Provide the (x, y) coordinate of the cell's center where the given text is located.  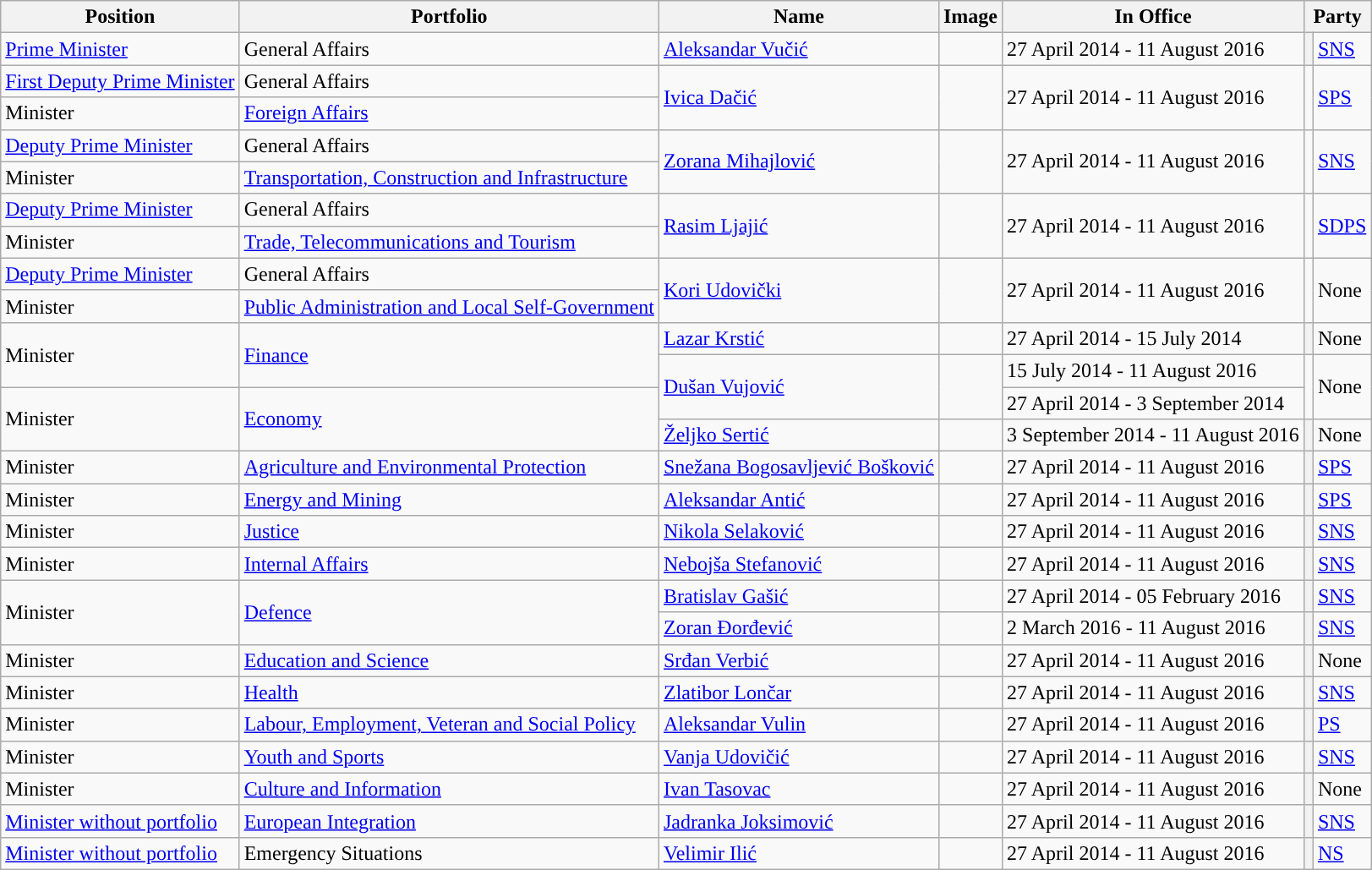
Aleksandar Vulin (798, 725)
Energy and Mining (449, 500)
Party (1337, 17)
Nebojša Stefanović (798, 564)
Ivica Dačić (798, 97)
Aleksandar Antić (798, 500)
Agriculture and Environmental Protection (449, 468)
Transportation, Construction and Infrastructure (449, 178)
Vanja Udovičić (798, 757)
Position (120, 17)
2 March 2016 - 11 August 2016 (1153, 628)
Kori Udovički (798, 290)
27 April 2014 - 05 February 2016 (1153, 596)
PS (1342, 725)
Lazar Krstić (798, 338)
Bratislav Gašić (798, 596)
27 April 2014 - 15 July 2014 (1153, 338)
Internal Affairs (449, 564)
Labour, Employment, Veteran and Social Policy (449, 725)
NS (1342, 853)
Foreign Affairs (449, 113)
Velimir Ilić (798, 853)
Economy (449, 419)
In Office (1153, 17)
Justice (449, 532)
Trade, Telecommunications and Tourism (449, 242)
Željko Sertić (798, 435)
Srđan Verbić (798, 660)
Ivan Tasovac (798, 789)
Portfolio (449, 17)
First Deputy Prime Minister (120, 81)
Public Administration and Local Self-Government (449, 306)
Health (449, 692)
Defence (449, 612)
Zoran Đorđević (798, 628)
Culture and Information (449, 789)
Jadranka Joksimović (798, 821)
Name (798, 17)
Education and Science (449, 660)
Youth and Sports (449, 757)
3 September 2014 - 11 August 2016 (1153, 435)
Snežana Bogosavljević Bošković (798, 468)
SDPS (1342, 226)
Nikola Selaković (798, 532)
Dušan Vujović (798, 386)
Rasim Ljajić (798, 226)
27 April 2014 - 3 September 2014 (1153, 403)
15 July 2014 - 11 August 2016 (1153, 370)
European Integration (449, 821)
Aleksandar Vučić (798, 49)
Image (970, 17)
Zlatibor Lončar (798, 692)
Zorana Mihajlović (798, 161)
Finance (449, 354)
Emergency Situations (449, 853)
Prime Minister (120, 49)
